From the cell containing the given text, extract its center point as (X, Y) coordinate. 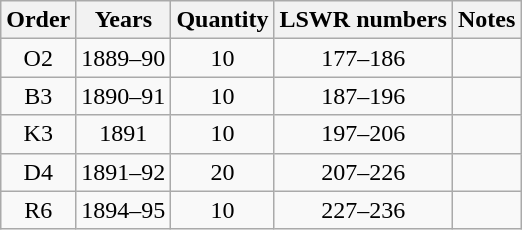
Years (124, 20)
K3 (38, 134)
207–226 (363, 172)
O2 (38, 58)
1890–91 (124, 96)
1894–95 (124, 210)
1889–90 (124, 58)
197–206 (363, 134)
1891–92 (124, 172)
B3 (38, 96)
227–236 (363, 210)
177–186 (363, 58)
Quantity (222, 20)
R6 (38, 210)
187–196 (363, 96)
LSWR numbers (363, 20)
20 (222, 172)
1891 (124, 134)
D4 (38, 172)
Notes (486, 20)
Order (38, 20)
